Search for the cell housing the specified text and yield its [X, Y] center coordinate. 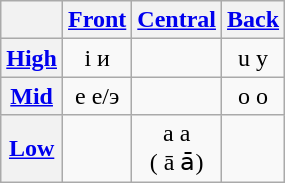
Front [98, 20]
i и [98, 58]
Back [254, 20]
e е/э [98, 96]
High [32, 58]
a а( ā а̄) [177, 148]
Central [177, 20]
u у [254, 58]
o о [254, 96]
Low [32, 148]
Mid [32, 96]
